Determine the [x, y] coordinate at the center of the cell enclosing the given text.  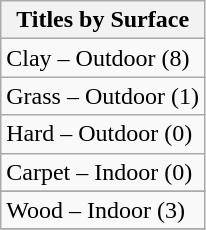
Clay – Outdoor (8) [103, 58]
Grass – Outdoor (1) [103, 96]
Carpet – Indoor (0) [103, 172]
Wood – Indoor (3) [103, 210]
Titles by Surface [103, 20]
Hard – Outdoor (0) [103, 134]
